Locate the cell with the specified text and output its [X, Y] center coordinate. 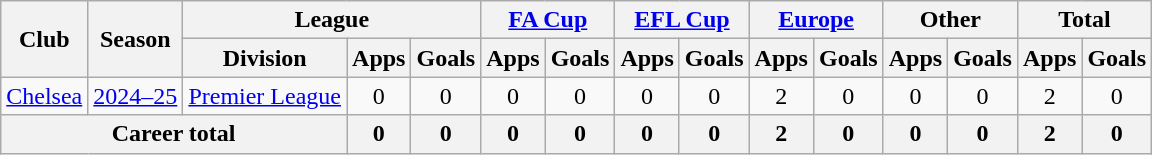
League [332, 20]
EFL Cup [682, 20]
Club [44, 39]
Career total [174, 134]
2024–25 [136, 96]
Europe [816, 20]
Total [1084, 20]
Premier League [265, 96]
Season [136, 39]
FA Cup [548, 20]
Division [265, 58]
Chelsea [44, 96]
Other [950, 20]
